Return [X, Y] of the center of cell containing provided text 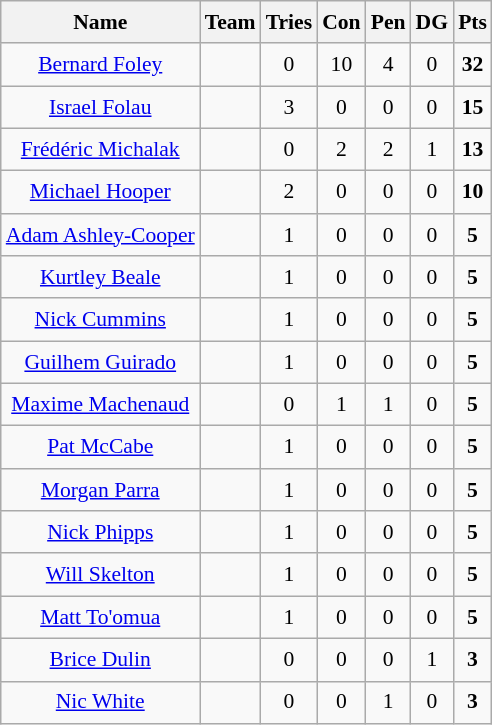
Maxime Machenaud [100, 406]
Pat McCabe [100, 448]
13 [472, 150]
Nick Cummins [100, 320]
Brice Dulin [100, 660]
Matt To'omua [100, 618]
Morgan Parra [100, 490]
Nic White [100, 702]
Frédéric Michalak [100, 150]
Con [342, 22]
Pts [472, 22]
Nick Phipps [100, 532]
Michael Hooper [100, 192]
Pen [388, 22]
Team [230, 22]
Tries [289, 22]
4 [388, 66]
32 [472, 66]
Adam Ashley-Cooper [100, 236]
Guilhem Guirado [100, 362]
Kurtley Beale [100, 278]
15 [472, 108]
DG [432, 22]
Bernard Foley [100, 66]
Name [100, 22]
Will Skelton [100, 576]
Israel Folau [100, 108]
